Return (x, y) of the center of cell containing provided text 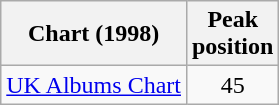
Peakposition (232, 34)
UK Albums Chart (94, 85)
45 (232, 85)
Chart (1998) (94, 34)
